Scan for the cell matching the given text and deliver its (X, Y) coordinate at center. 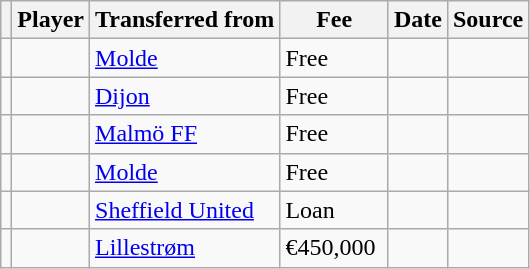
Transferred from (185, 20)
Player (51, 20)
Source (488, 20)
Malmö FF (185, 134)
Date (418, 20)
Dijon (185, 96)
€450,000 (334, 248)
Loan (334, 210)
Lillestrøm (185, 248)
Fee (334, 20)
Sheffield United (185, 210)
